Detect which cell encompasses the target text, then output its (x, y) center coordinate. 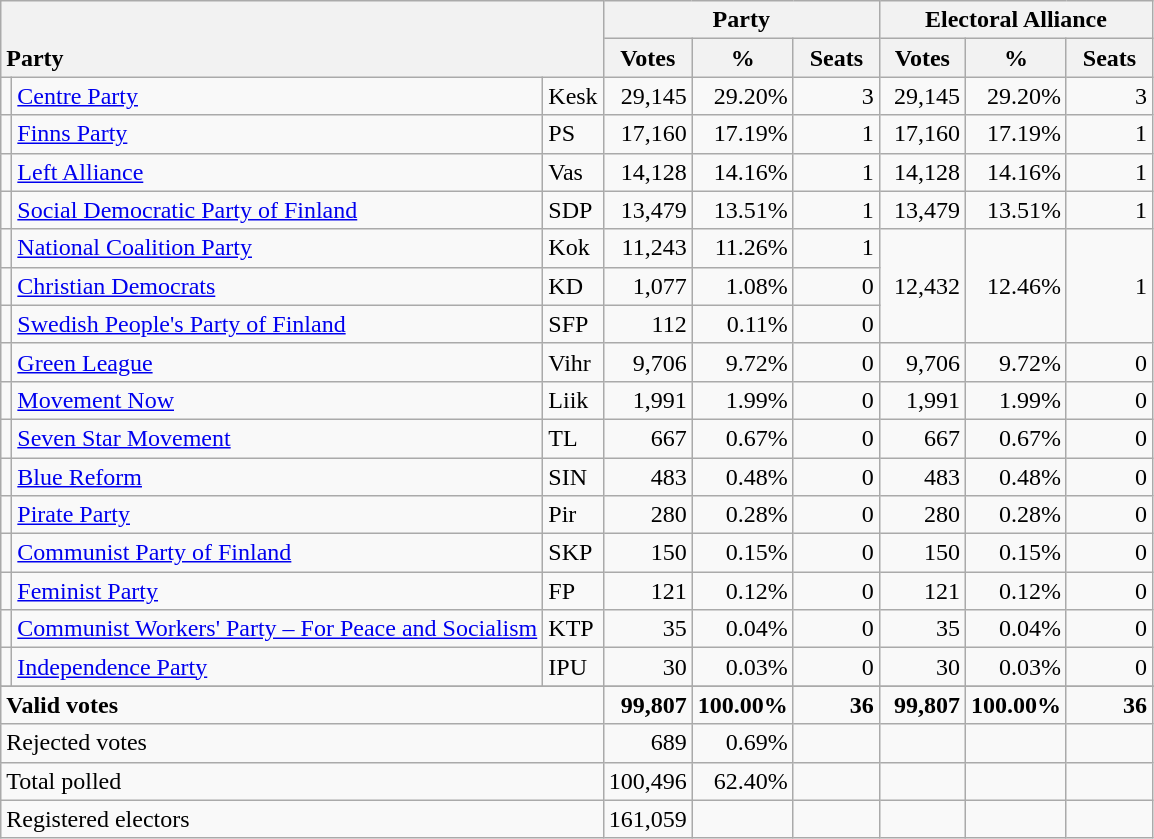
Finns Party (278, 134)
12.46% (1016, 286)
Christian Democrats (278, 286)
112 (648, 324)
PS (573, 134)
11,243 (648, 248)
KTP (573, 629)
Seven Star Movement (278, 438)
Vihr (573, 362)
0.69% (742, 743)
Electoral Alliance (1016, 20)
SFP (573, 324)
Centre Party (278, 96)
Pir (573, 515)
11.26% (742, 248)
SKP (573, 553)
Independence Party (278, 667)
Green League (278, 362)
Rejected votes (302, 743)
Feminist Party (278, 591)
Swedish People's Party of Finland (278, 324)
KD (573, 286)
1,077 (648, 286)
Valid votes (302, 705)
Kesk (573, 96)
0.11% (742, 324)
Left Alliance (278, 172)
Blue Reform (278, 477)
SIN (573, 477)
Communist Party of Finland (278, 553)
Movement Now (278, 400)
1.08% (742, 286)
689 (648, 743)
Total polled (302, 781)
Communist Workers' Party – For Peace and Socialism (278, 629)
Social Democratic Party of Finland (278, 210)
Vas (573, 172)
Registered electors (302, 819)
62.40% (742, 781)
100,496 (648, 781)
SDP (573, 210)
Pirate Party (278, 515)
National Coalition Party (278, 248)
161,059 (648, 819)
IPU (573, 667)
Kok (573, 248)
Liik (573, 400)
TL (573, 438)
12,432 (922, 286)
FP (573, 591)
